From the cell containing the given text, extract its center point as [X, Y] coordinate. 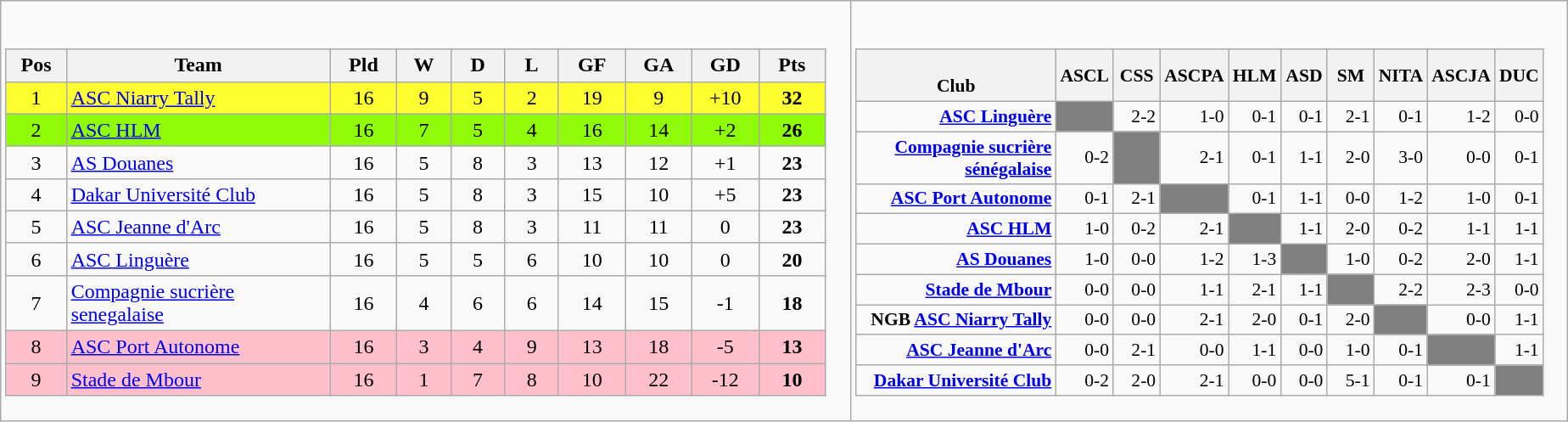
ASD [1303, 75]
NITA [1402, 75]
ASCPA [1194, 75]
ASC Niarry Tally [199, 98]
NGB ASC Niarry Tally [955, 320]
Compagnie sucrière sénégalaise [955, 158]
32 [792, 98]
ASCJA [1461, 75]
GD [726, 65]
Compagnie sucrière senegalaise [199, 302]
12 [658, 162]
L [532, 65]
+2 [726, 130]
1-3 [1255, 259]
-5 [726, 347]
DUC [1519, 75]
GA [658, 65]
HLM [1255, 75]
+1 [726, 162]
Pos [36, 65]
Pts [792, 65]
W [424, 65]
26 [792, 130]
ASCL [1084, 75]
5-1 [1351, 380]
-12 [726, 380]
Club [955, 75]
+5 [726, 194]
-1 [726, 302]
SM [1351, 75]
20 [792, 259]
Team [199, 65]
CSS [1137, 75]
Pld [363, 65]
GF [592, 65]
2-3 [1461, 290]
+10 [726, 98]
3-0 [1402, 158]
22 [658, 380]
D [478, 65]
19 [592, 98]
